For the text-containing cell, return its midpoint in (X, Y) coordinate format. 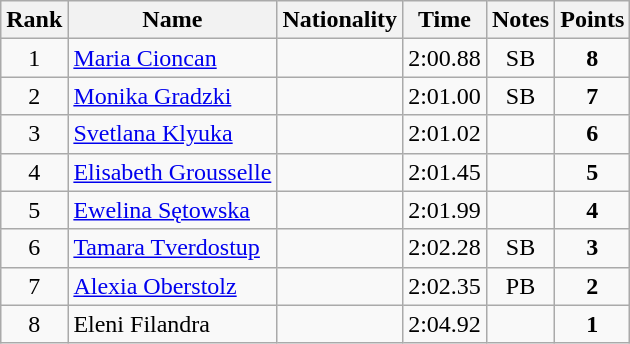
2:02.28 (445, 248)
Name (172, 20)
2:02.35 (445, 286)
Monika Gradzki (172, 96)
Points (592, 20)
2:01.45 (445, 172)
Tamara Tverdostup (172, 248)
2:04.92 (445, 324)
PB (520, 286)
Eleni Filandra (172, 324)
Rank (34, 20)
2:01.00 (445, 96)
2:01.99 (445, 210)
Ewelina Sętowska (172, 210)
Elisabeth Grousselle (172, 172)
Notes (520, 20)
Time (445, 20)
2:00.88 (445, 58)
Nationality (340, 20)
Alexia Oberstolz (172, 286)
Svetlana Klyuka (172, 134)
2:01.02 (445, 134)
Maria Cioncan (172, 58)
